Identify which cell holds the provided text, then report its [X, Y] central coordinate. 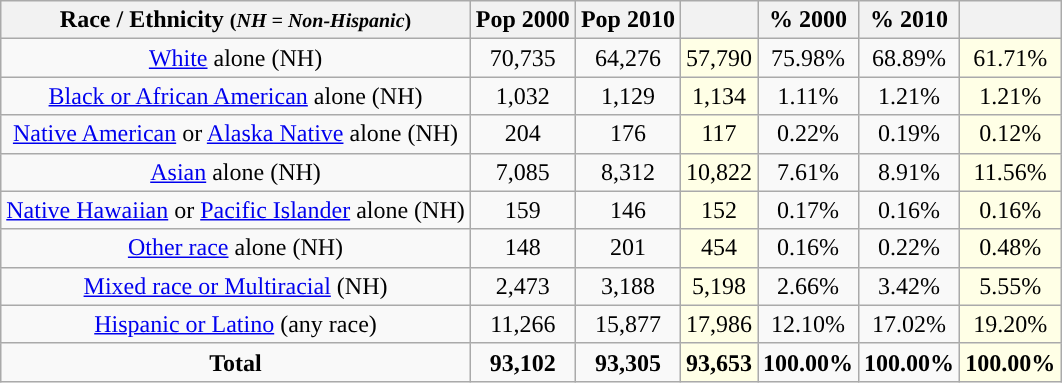
White alone (NH) [236, 58]
% 2000 [808, 20]
1,129 [628, 96]
Pop 2000 [522, 20]
204 [522, 134]
3,188 [628, 286]
146 [628, 210]
11.56% [1010, 172]
2.66% [808, 286]
Black or African American alone (NH) [236, 96]
Native American or Alaska Native alone (NH) [236, 134]
148 [522, 248]
Mixed race or Multiracial (NH) [236, 286]
93,102 [522, 362]
Other race alone (NH) [236, 248]
75.98% [808, 58]
Total [236, 362]
61.71% [1010, 58]
68.89% [910, 58]
93,305 [628, 362]
1.11% [808, 96]
8.91% [910, 172]
0.48% [1010, 248]
17.02% [910, 324]
7,085 [522, 172]
11,266 [522, 324]
1,134 [718, 96]
0.17% [808, 210]
17,986 [718, 324]
117 [718, 134]
64,276 [628, 58]
201 [628, 248]
19.20% [1010, 324]
57,790 [718, 58]
0.19% [910, 134]
0.12% [1010, 134]
% 2010 [910, 20]
152 [718, 210]
Pop 2010 [628, 20]
Race / Ethnicity (NH = Non-Hispanic) [236, 20]
3.42% [910, 286]
12.10% [808, 324]
5,198 [718, 286]
2,473 [522, 286]
176 [628, 134]
Asian alone (NH) [236, 172]
70,735 [522, 58]
Native Hawaiian or Pacific Islander alone (NH) [236, 210]
8,312 [628, 172]
159 [522, 210]
1,032 [522, 96]
10,822 [718, 172]
15,877 [628, 324]
454 [718, 248]
Hispanic or Latino (any race) [236, 324]
5.55% [1010, 286]
93,653 [718, 362]
7.61% [808, 172]
